Extract the (x, y) coordinate from the center of the cell holding the provided text.  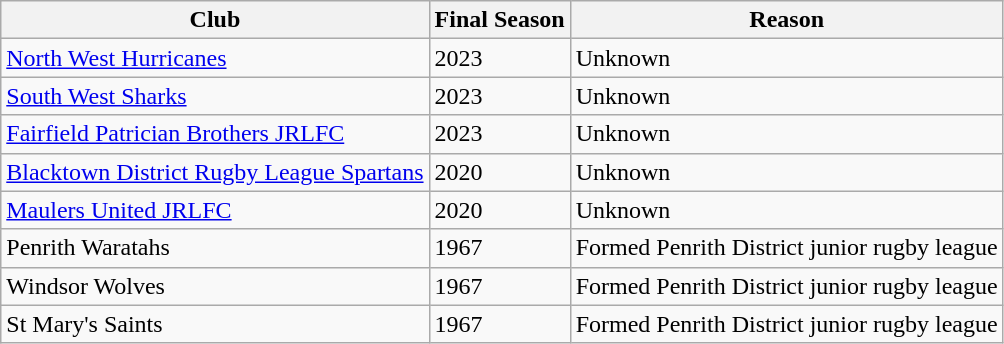
Fairfield Patrician Brothers JRLFC (215, 134)
Penrith Waratahs (215, 248)
South West Sharks (215, 96)
North West Hurricanes (215, 58)
Reason (786, 20)
Club (215, 20)
Windsor Wolves (215, 286)
Blacktown District Rugby League Spartans (215, 172)
Maulers United JRLFC (215, 210)
Final Season (500, 20)
St Mary's Saints (215, 324)
